Find where the given text appears and provide that cell's center as (x, y) coordinate. 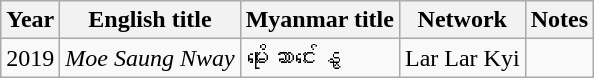
မိုးဆောင်းနွေ (320, 58)
English title (150, 20)
Myanmar title (320, 20)
Network (462, 20)
Lar Lar Kyi (462, 58)
Year (30, 20)
Moe Saung Nway (150, 58)
2019 (30, 58)
Notes (559, 20)
